Search for the cell housing the specified text and yield its [X, Y] center coordinate. 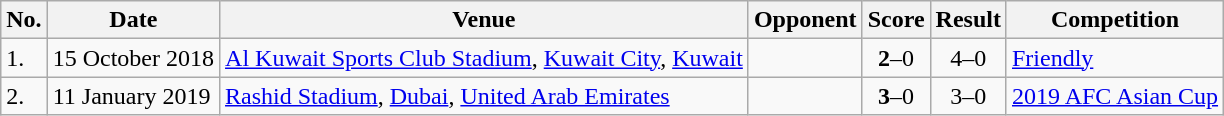
Friendly [1114, 58]
4–0 [968, 58]
11 January 2019 [133, 96]
Score [896, 20]
1. [24, 58]
Competition [1114, 20]
No. [24, 20]
Opponent [805, 20]
Al Kuwait Sports Club Stadium, Kuwait City, Kuwait [484, 58]
Date [133, 20]
15 October 2018 [133, 58]
Result [968, 20]
2–0 [896, 58]
2019 AFC Asian Cup [1114, 96]
Venue [484, 20]
Rashid Stadium, Dubai, United Arab Emirates [484, 96]
2. [24, 96]
